Identify which cell holds the provided text, then report its [x, y] central coordinate. 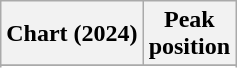
Chart (2024) [72, 34]
Peakposition [189, 34]
